Search for the cell housing the specified text and yield its [X, Y] center coordinate. 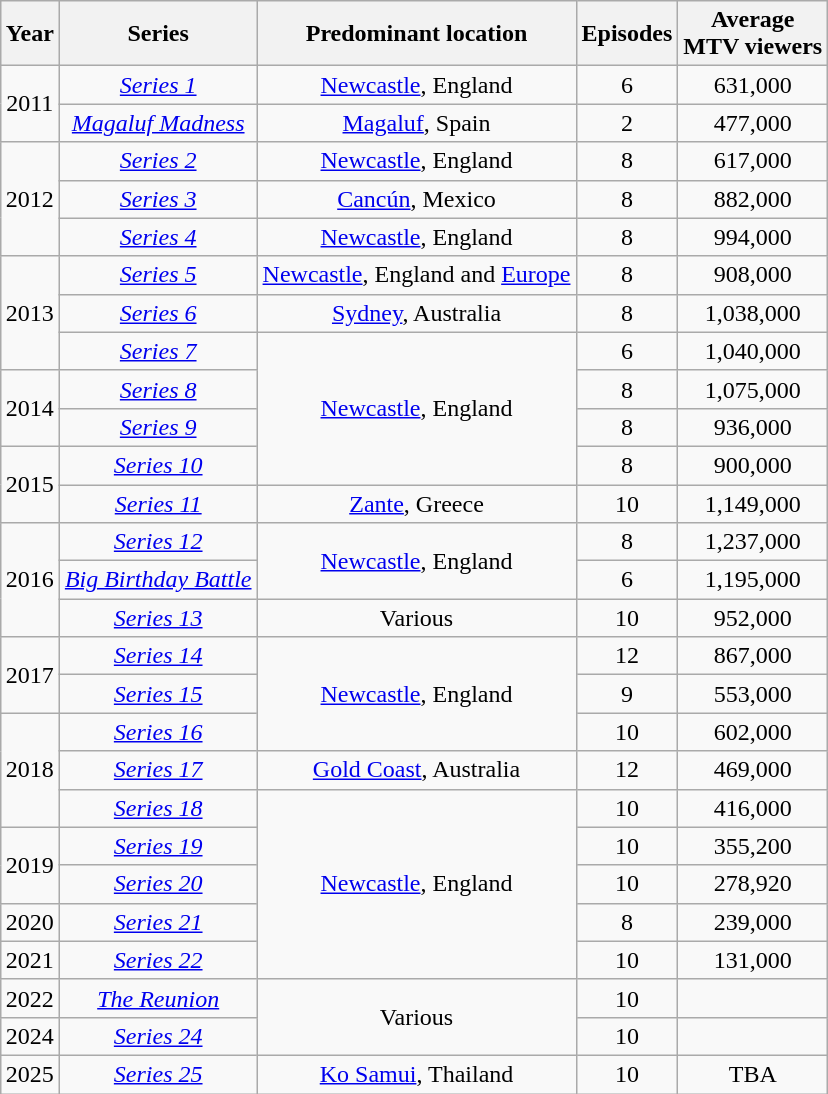
AverageMTV viewers [753, 34]
2016 [30, 580]
Series 8 [158, 389]
Newcastle, England and Europe [416, 275]
631,000 [753, 85]
2017 [30, 675]
2015 [30, 484]
355,200 [753, 846]
Series 25 [158, 1074]
Series 21 [158, 922]
2022 [30, 998]
Series 11 [158, 503]
Series 6 [158, 313]
952,000 [753, 618]
Ko Samui, Thailand [416, 1074]
Series 12 [158, 542]
936,000 [753, 427]
1,038,000 [753, 313]
1,195,000 [753, 580]
Series 2 [158, 161]
Series 20 [158, 884]
Series [158, 34]
Sydney, Australia [416, 313]
Series 17 [158, 770]
Series 7 [158, 351]
Series 19 [158, 846]
Big Birthday Battle [158, 580]
The Reunion [158, 998]
Series 18 [158, 808]
469,000 [753, 770]
278,920 [753, 884]
2014 [30, 408]
Episodes [627, 34]
602,000 [753, 732]
Series 14 [158, 656]
908,000 [753, 275]
1,149,000 [753, 503]
Predominant location [416, 34]
Magaluf Madness [158, 123]
239,000 [753, 922]
2018 [30, 770]
617,000 [753, 161]
2012 [30, 199]
Cancún, Mexico [416, 199]
2021 [30, 960]
9 [627, 694]
Series 5 [158, 275]
2020 [30, 922]
2024 [30, 1036]
477,000 [753, 123]
416,000 [753, 808]
Series 15 [158, 694]
Series 3 [158, 199]
Year [30, 34]
Series 10 [158, 465]
Series 22 [158, 960]
Series 24 [158, 1036]
Series 9 [158, 427]
131,000 [753, 960]
Gold Coast, Australia [416, 770]
867,000 [753, 656]
2 [627, 123]
1,237,000 [753, 542]
Zante, Greece [416, 503]
900,000 [753, 465]
Series 4 [158, 237]
882,000 [753, 199]
2013 [30, 313]
Series 16 [158, 732]
2025 [30, 1074]
553,000 [753, 694]
Series 13 [158, 618]
1,075,000 [753, 389]
994,000 [753, 237]
Magaluf, Spain [416, 123]
Series 1 [158, 85]
1,040,000 [753, 351]
2019 [30, 865]
2011 [30, 104]
TBA [753, 1074]
